Determine the [x, y] coordinate at the center of the cell enclosing the given text.  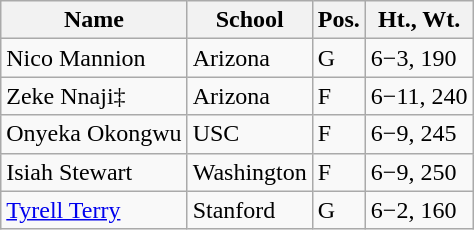
Nico Mannion [94, 58]
Name [94, 20]
School [250, 20]
6−9, 245 [419, 134]
Isiah Stewart [94, 172]
Stanford [250, 210]
USC [250, 134]
Ht., Wt. [419, 20]
6−9, 250 [419, 172]
Onyeka Okongwu [94, 134]
Washington [250, 172]
Pos. [338, 20]
6−11, 240 [419, 96]
6−2, 160 [419, 210]
Zeke Nnaji‡ [94, 96]
Tyrell Terry [94, 210]
6−3, 190 [419, 58]
